Output the (X, Y) coordinate of the center of the cell containing the given text.  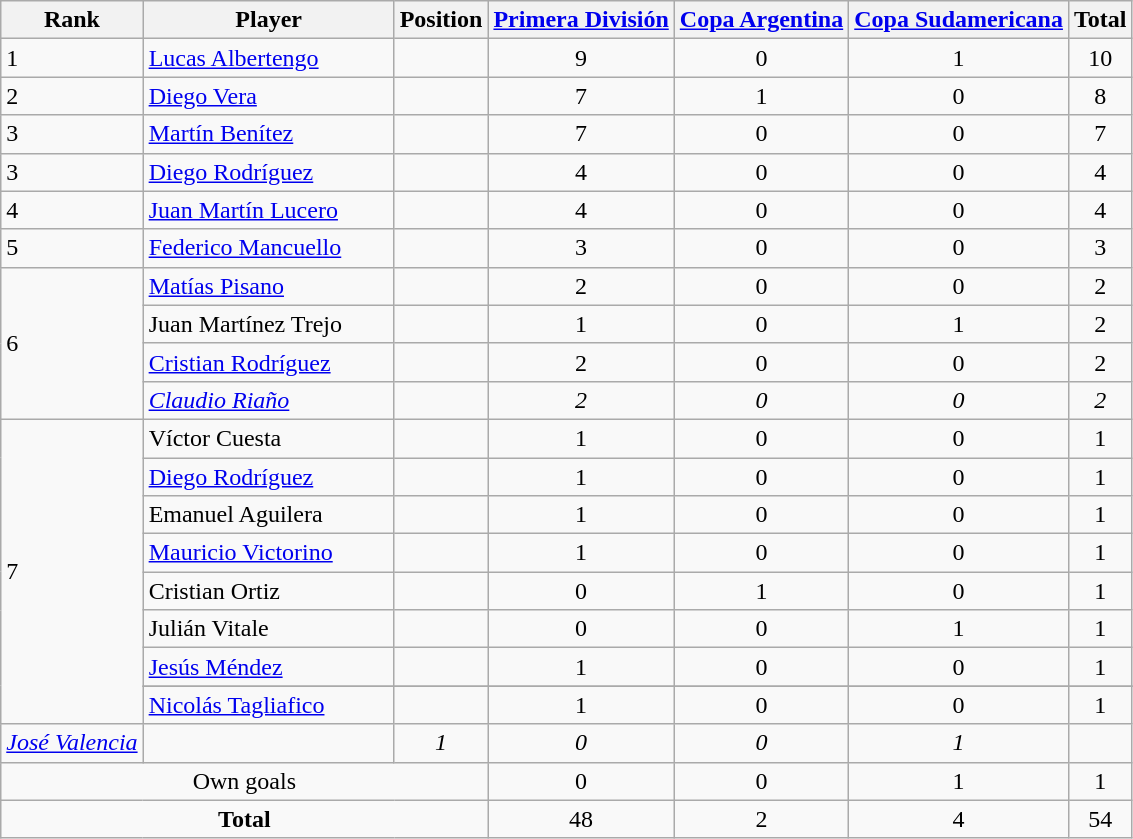
Víctor Cuesta (268, 438)
48 (581, 819)
Matías Pisano (268, 286)
Diego Vera (268, 96)
Emanuel Aguilera (268, 515)
Federico Mancuello (268, 248)
9 (581, 58)
Primera División (581, 20)
Martín Benítez (268, 134)
Nicolás Tagliafico (268, 705)
José Valencia (72, 743)
Player (268, 20)
6 (72, 343)
5 (72, 248)
Own goals (244, 781)
Rank (72, 20)
Copa Argentina (761, 20)
Mauricio Victorino (268, 553)
Lucas Albertengo (268, 58)
54 (1100, 819)
Juan Martínez Trejo (268, 324)
Juan Martín Lucero (268, 210)
10 (1100, 58)
Jesús Méndez (268, 667)
Julián Vitale (268, 629)
Position (441, 20)
8 (1100, 96)
Cristian Ortiz (268, 591)
Copa Sudamericana (959, 20)
Claudio Riaño (268, 400)
Cristian Rodríguez (268, 362)
